Find where the given text appears and provide that cell's center as (x, y) coordinate. 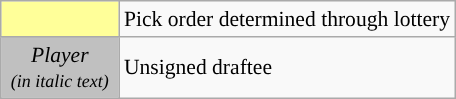
Unsigned draftee (287, 68)
Pick order determined through lottery (287, 19)
Player(in italic text) (60, 68)
